Identify which cell holds the provided text, then report its (X, Y) central coordinate. 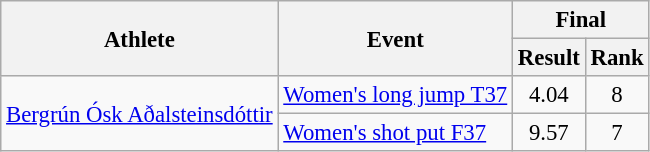
Women's long jump T37 (396, 95)
Event (396, 38)
7 (617, 133)
Result (550, 58)
Athlete (140, 38)
9.57 (550, 133)
8 (617, 95)
Women's shot put F37 (396, 133)
Rank (617, 58)
Final (581, 20)
4.04 (550, 95)
Bergrún Ósk Aðalsteinsdóttir (140, 114)
